Pinpoint the cell where the given text exists, returning its [x, y] midpoint coordinate. 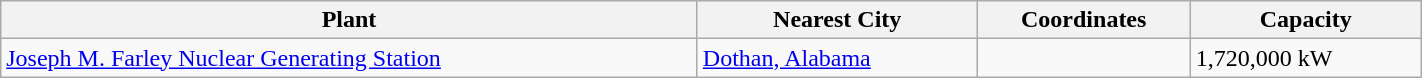
Joseph M. Farley Nuclear Generating Station [350, 58]
1,720,000 kW [1306, 58]
Nearest City [837, 20]
Dothan, Alabama [837, 58]
Plant [350, 20]
Capacity [1306, 20]
Coordinates [1084, 20]
